Detect which cell encompasses the target text, then output its (X, Y) center coordinate. 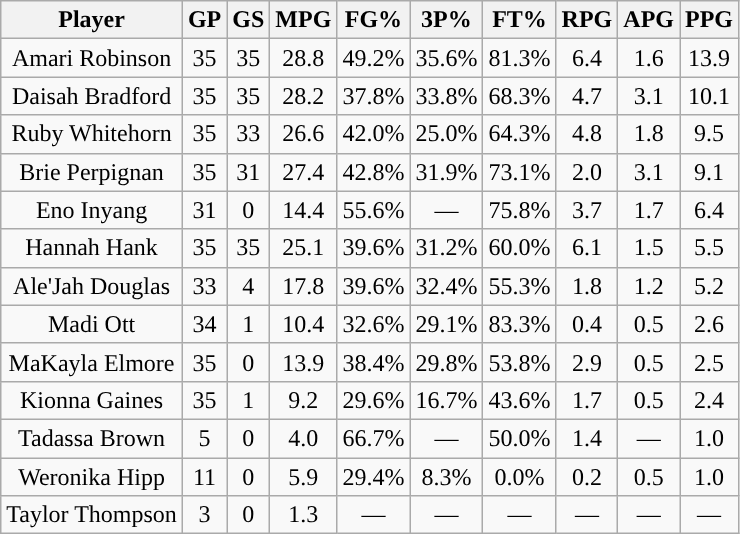
3 (204, 515)
26.6 (304, 134)
5.9 (304, 477)
Daisah Bradford (92, 96)
10.4 (304, 324)
75.8% (520, 210)
Amari Robinson (92, 58)
32.4% (446, 286)
42.0% (374, 134)
38.4% (374, 362)
17.8 (304, 286)
0.4 (587, 324)
27.4 (304, 172)
4.8 (587, 134)
4 (248, 286)
4.7 (587, 96)
FG% (374, 20)
25.0% (446, 134)
APG (649, 20)
53.8% (520, 362)
0.2 (587, 477)
2.0 (587, 172)
1.3 (304, 515)
81.3% (520, 58)
49.2% (374, 58)
PPG (710, 20)
Brie Perpignan (92, 172)
MPG (304, 20)
64.3% (520, 134)
Player (92, 20)
0.0% (520, 477)
29.4% (374, 477)
29.1% (446, 324)
11 (204, 477)
50.0% (520, 438)
1.6 (649, 58)
33.8% (446, 96)
31.9% (446, 172)
14.4 (304, 210)
73.1% (520, 172)
6.1 (587, 248)
1.5 (649, 248)
28.8 (304, 58)
55.6% (374, 210)
Taylor Thompson (92, 515)
3P% (446, 20)
32.6% (374, 324)
83.3% (520, 324)
43.6% (520, 400)
25.1 (304, 248)
5.2 (710, 286)
Ruby Whitehorn (92, 134)
1.4 (587, 438)
9.2 (304, 400)
Eno Inyang (92, 210)
Tadassa Brown (92, 438)
Ale'Jah Douglas (92, 286)
37.8% (374, 96)
5 (204, 438)
Madi Ott (92, 324)
16.7% (446, 400)
3.7 (587, 210)
GS (248, 20)
5.5 (710, 248)
34 (204, 324)
29.8% (446, 362)
1.2 (649, 286)
10.1 (710, 96)
RPG (587, 20)
Weronika Hipp (92, 477)
2.5 (710, 362)
9.5 (710, 134)
9.1 (710, 172)
Kionna Gaines (92, 400)
GP (204, 20)
29.6% (374, 400)
42.8% (374, 172)
55.3% (520, 286)
8.3% (446, 477)
66.7% (374, 438)
2.4 (710, 400)
35.6% (446, 58)
FT% (520, 20)
Hannah Hank (92, 248)
2.6 (710, 324)
MaKayla Elmore (92, 362)
4.0 (304, 438)
31.2% (446, 248)
28.2 (304, 96)
68.3% (520, 96)
2.9 (587, 362)
60.0% (520, 248)
